Find where the given text appears and provide that cell's center as [X, Y] coordinate. 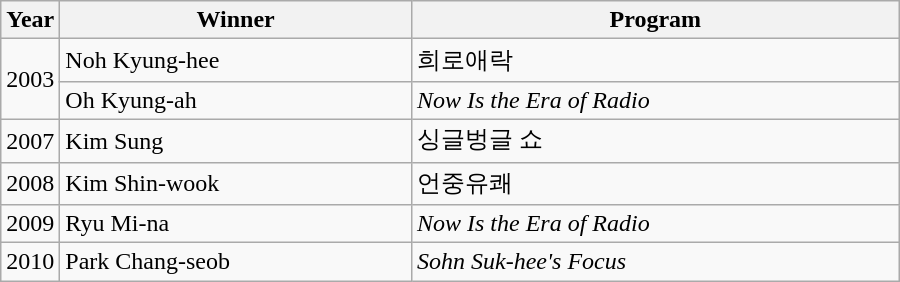
싱글벙글 쇼 [655, 140]
Ryu Mi-na [236, 224]
Kim Sung [236, 140]
언중유쾌 [655, 184]
Winner [236, 20]
2007 [30, 140]
Kim Shin-wook [236, 184]
2009 [30, 224]
2010 [30, 262]
Sohn Suk-hee's Focus [655, 262]
희로애락 [655, 60]
2003 [30, 80]
2008 [30, 184]
Oh Kyung-ah [236, 100]
Park Chang-seob [236, 262]
Noh Kyung-hee [236, 60]
Program [655, 20]
Year [30, 20]
